Provide the [x, y] coordinate of the cell's center where the given text is located.  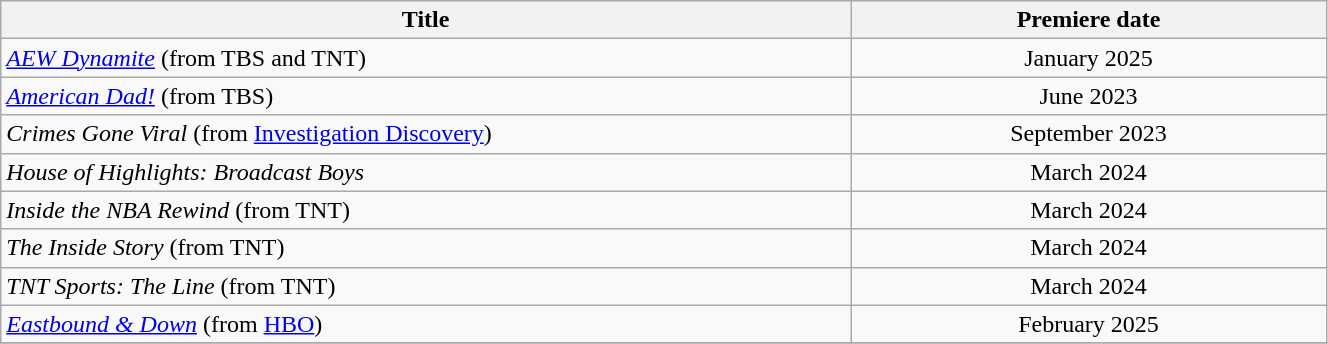
Eastbound & Down (from HBO) [426, 324]
Premiere date [1089, 20]
June 2023 [1089, 96]
House of Highlights: Broadcast Boys [426, 172]
Crimes Gone Viral (from Investigation Discovery) [426, 134]
The Inside Story (from TNT) [426, 248]
American Dad! (from TBS) [426, 96]
September 2023 [1089, 134]
February 2025 [1089, 324]
AEW Dynamite (from TBS and TNT) [426, 58]
Inside the NBA Rewind (from TNT) [426, 210]
Title [426, 20]
January 2025 [1089, 58]
TNT Sports: The Line (from TNT) [426, 286]
